Output the (x, y) coordinate of the center of the cell containing the given text.  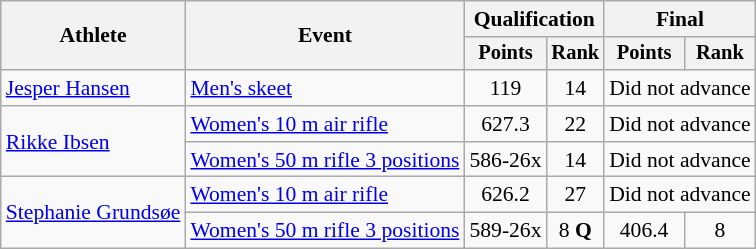
Men's skeet (324, 88)
586-26x (505, 160)
22 (576, 124)
Rikke Ibsen (94, 142)
8 Q (576, 231)
Event (324, 36)
8 (720, 231)
627.3 (505, 124)
Qualification (534, 19)
Stephanie Grundsøe (94, 212)
Athlete (94, 36)
406.4 (644, 231)
27 (576, 195)
626.2 (505, 195)
Jesper Hansen (94, 88)
589-26x (505, 231)
119 (505, 88)
Final (680, 19)
